Find where the given text appears and provide that cell's center as (x, y) coordinate. 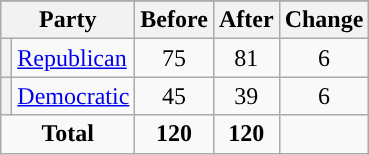
75 (174, 58)
Republican (74, 58)
Change (324, 20)
81 (246, 58)
39 (246, 96)
After (246, 20)
Democratic (74, 96)
Before (174, 20)
45 (174, 96)
Total (68, 134)
Party (68, 20)
